Find where the given text appears and provide that cell's center as [x, y] coordinate. 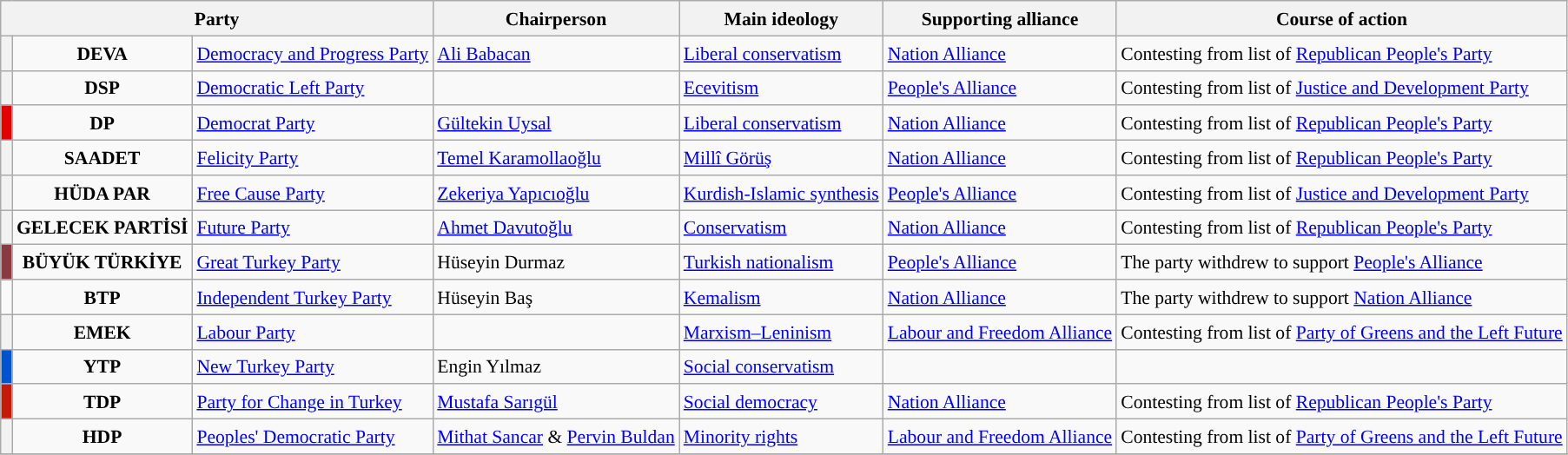
New Turkey Party [313, 366]
BTP [103, 297]
TDP [103, 402]
Independent Turkey Party [313, 297]
EMEK [103, 332]
Democrat Party [313, 123]
Hüseyin Durmaz [556, 262]
Future Party [313, 227]
Mustafa Sarıgül [556, 402]
Peoples' Democratic Party [313, 437]
Zekeriya Yapıcıoğlu [556, 193]
GELECEK PARTİSİ [103, 227]
Chairperson [556, 18]
Ali Babacan [556, 53]
Conservatism [782, 227]
HÜDA PAR [103, 193]
Kemalism [782, 297]
Party [217, 18]
Ahmet Davutoğlu [556, 227]
Democratic Left Party [313, 88]
Supporting alliance [1000, 18]
The party withdrew to support Nation Alliance [1341, 297]
Social democracy [782, 402]
Felicity Party [313, 158]
DP [103, 123]
Free Cause Party [313, 193]
HDP [103, 437]
DEVA [103, 53]
Party for Change in Turkey [313, 402]
SAADET [103, 158]
Course of action [1341, 18]
Labour Party [313, 332]
Minority rights [782, 437]
The party withdrew to support People's Alliance [1341, 262]
Main ideology [782, 18]
BÜYÜK TÜRKİYE [103, 262]
Marxism–Leninism [782, 332]
Kurdish-Islamic synthesis [782, 193]
Great Turkey Party [313, 262]
Hüseyin Baş [556, 297]
DSP [103, 88]
Temel Karamollaoğlu [556, 158]
Democracy and Progress Party [313, 53]
Social conservatism [782, 366]
Mithat Sancar & Pervin Buldan [556, 437]
Ecevitism [782, 88]
Gültekin Uysal [556, 123]
YTP [103, 366]
Engin Yılmaz [556, 366]
Turkish nationalism [782, 262]
Millî Görüş [782, 158]
